Identify which cell holds the provided text, then report its (x, y) central coordinate. 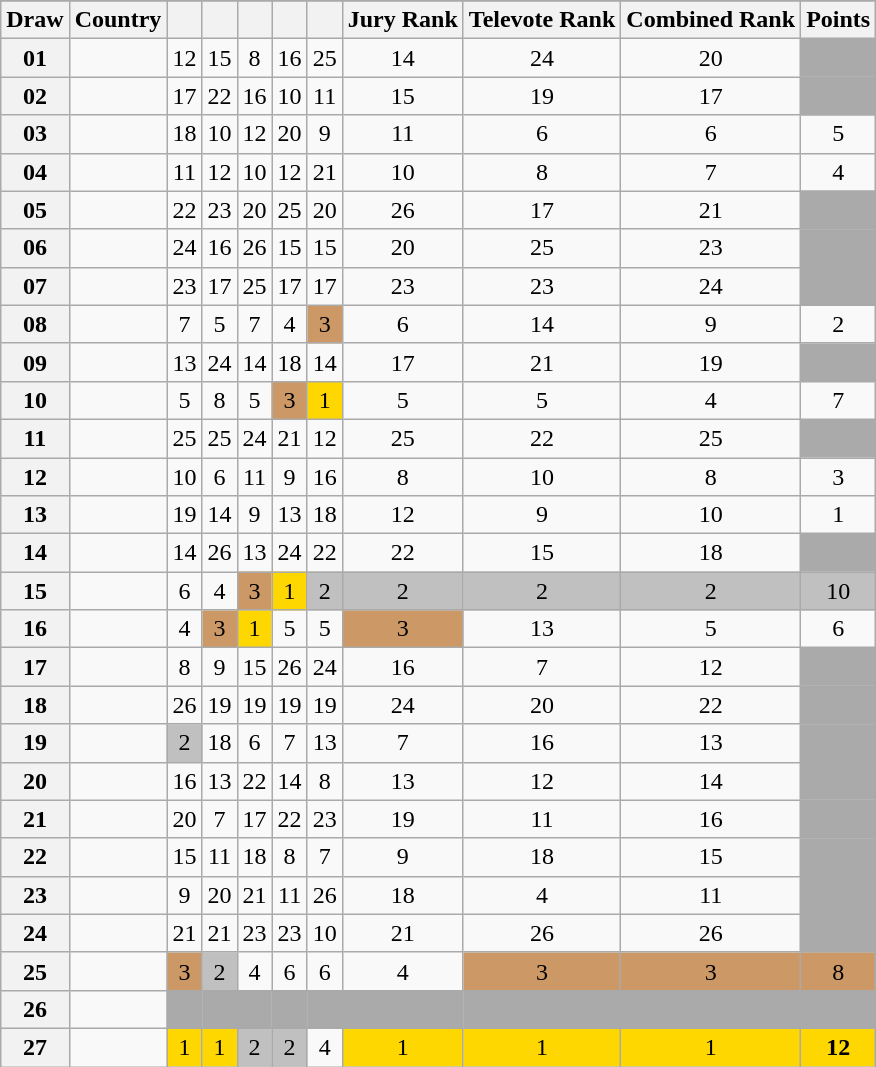
06 (35, 248)
04 (35, 172)
Country (118, 20)
01 (35, 58)
Televote Rank (542, 20)
Points (838, 20)
02 (35, 96)
08 (35, 324)
Draw (35, 20)
Combined Rank (711, 20)
09 (35, 362)
05 (35, 210)
27 (35, 1047)
07 (35, 286)
Jury Rank (402, 20)
03 (35, 134)
